Capture the cell that displays the provided text and extract its [X, Y] central coordinate. 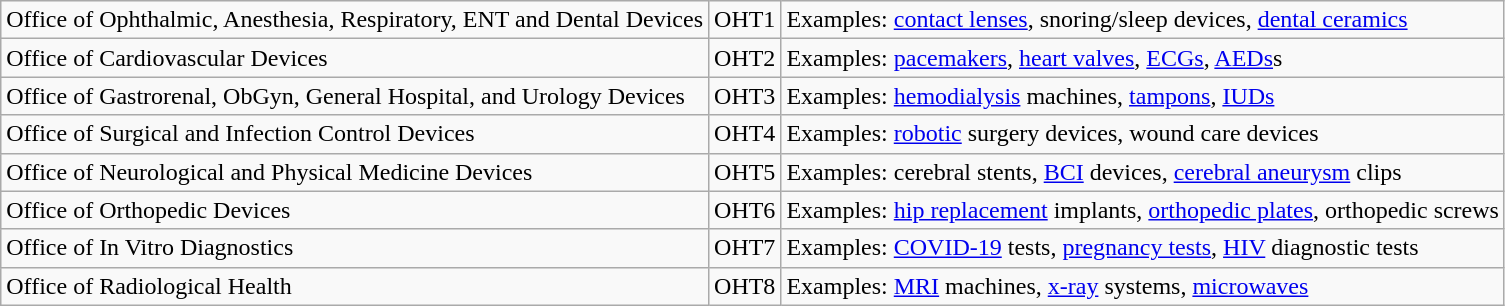
Office of Gastrorenal, ObGyn, General Hospital, and Urology Devices [355, 96]
OHT4 [745, 134]
Examples: hemodialysis machines, tampons, IUDs [1143, 96]
OHT2 [745, 58]
OHT7 [745, 248]
Office of In Vitro Diagnostics [355, 248]
OHT8 [745, 286]
OHT1 [745, 20]
Examples: cerebral stents, BCI devices, cerebral aneurysm clips [1143, 172]
Examples: pacemakers, heart valves, ECGs, AEDss [1143, 58]
Office of Surgical and Infection Control Devices [355, 134]
Office of Radiological Health [355, 286]
Office of Neurological and Physical Medicine Devices [355, 172]
Examples: hip replacement implants, orthopedic plates, orthopedic screws [1143, 210]
Examples: COVID-19 tests, pregnancy tests, HIV diagnostic tests [1143, 248]
OHT6 [745, 210]
Examples: robotic surgery devices, wound care devices [1143, 134]
OHT3 [745, 96]
OHT5 [745, 172]
Examples: contact lenses, snoring/sleep devices, dental ceramics [1143, 20]
Office of Cardiovascular Devices [355, 58]
Office of Orthopedic Devices [355, 210]
Examples: MRI machines, x-ray systems, microwaves [1143, 286]
Office of Ophthalmic, Anesthesia, Respiratory, ENT and Dental Devices [355, 20]
